Scan for the cell matching the given text and deliver its (X, Y) coordinate at center. 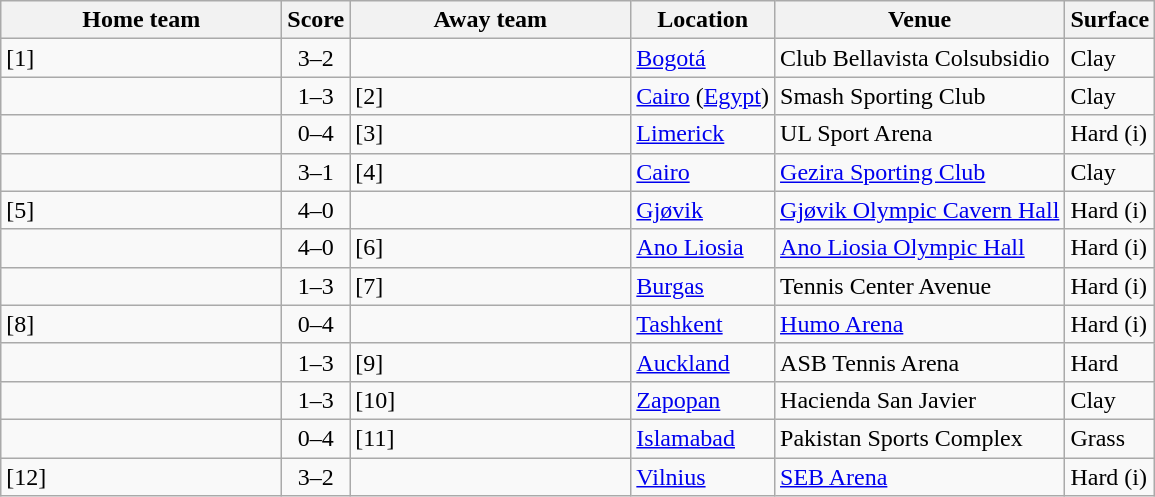
Club Bellavista Colsubsidio (920, 58)
[7] (490, 286)
Limerick (703, 134)
Smash Sporting Club (920, 96)
Ano Liosia Olympic Hall (920, 248)
Home team (142, 20)
Location (703, 20)
Tashkent (703, 324)
[11] (490, 438)
Ano Liosia (703, 248)
Cairo (Egypt) (703, 96)
Away team (490, 20)
Auckland (703, 362)
Hacienda San Javier (920, 400)
Humo Arena (920, 324)
Zapopan (703, 400)
Burgas (703, 286)
[8] (142, 324)
Hard (1110, 362)
[10] (490, 400)
Pakistan Sports Complex (920, 438)
Score (316, 20)
Bogotá (703, 58)
[2] (490, 96)
[6] (490, 248)
Surface (1110, 20)
Grass (1110, 438)
UL Sport Arena (920, 134)
[1] (142, 58)
Gjøvik (703, 210)
[4] (490, 172)
Tennis Center Avenue (920, 286)
SEB Arena (920, 477)
Gezira Sporting Club (920, 172)
Venue (920, 20)
ASB Tennis Arena (920, 362)
Cairo (703, 172)
[5] (142, 210)
[9] (490, 362)
Gjøvik Olympic Cavern Hall (920, 210)
[12] (142, 477)
Islamabad (703, 438)
[3] (490, 134)
Vilnius (703, 477)
3–1 (316, 172)
